Detect which cell encompasses the target text, then output its [x, y] center coordinate. 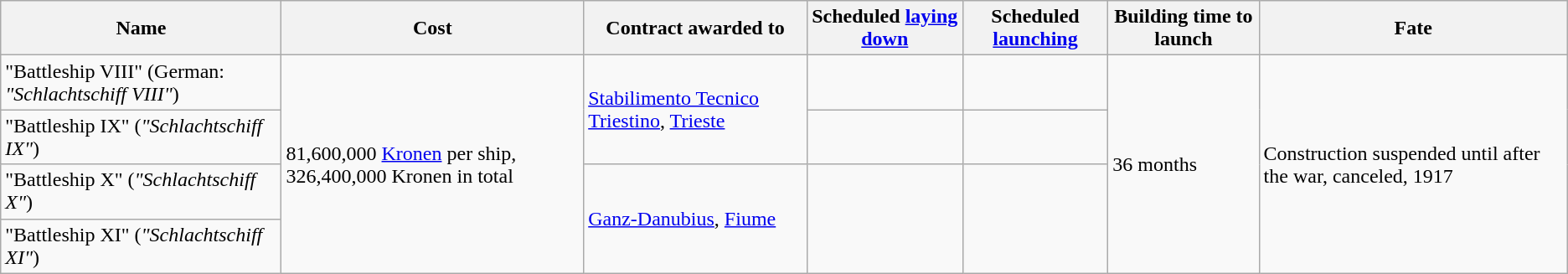
Contract awarded to [695, 28]
36 months [1184, 164]
"Battleship IX" ("Schlachtschiff IX") [141, 137]
Building time to launch [1184, 28]
Ganz-Danubius, Fiume [695, 219]
Cost [432, 28]
Stabilimento Tecnico Triestino, Trieste [695, 110]
Scheduled launching [1035, 28]
"Battleship XI" ("Schlachtschiff XI") [141, 246]
Name [141, 28]
Scheduled laying down [885, 28]
Fate [1413, 28]
81,600,000 Kronen per ship, 326,400,000 Kronen in total [432, 164]
Construction suspended until after the war, canceled, 1917 [1413, 164]
"Battleship X" ("Schlachtschiff X") [141, 191]
"Battleship VIII" (German: "Schlachtschiff VIII") [141, 82]
